Search for the cell housing the specified text and yield its [x, y] center coordinate. 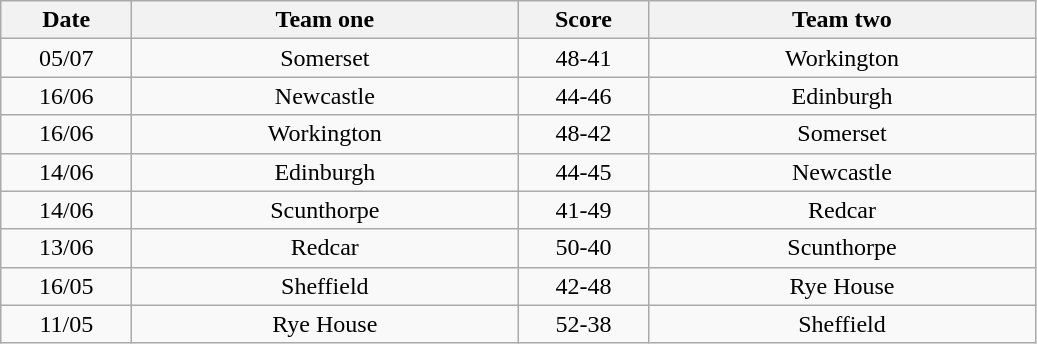
Team two [842, 20]
13/06 [66, 248]
Score [584, 20]
50-40 [584, 248]
16/05 [66, 286]
42-48 [584, 286]
Date [66, 20]
Team one [325, 20]
48-41 [584, 58]
41-49 [584, 210]
11/05 [66, 324]
44-45 [584, 172]
05/07 [66, 58]
44-46 [584, 96]
48-42 [584, 134]
52-38 [584, 324]
